Scan for the cell matching the given text and deliver its [x, y] coordinate at center. 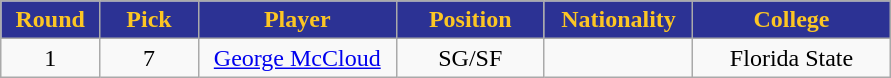
George McCloud [297, 58]
Florida State [792, 58]
7 [150, 58]
Nationality [618, 20]
Round [50, 20]
Player [297, 20]
SG/SF [470, 58]
1 [50, 58]
Position [470, 20]
College [792, 20]
Pick [150, 20]
